For the text-containing cell, return its midpoint in [x, y] coordinate format. 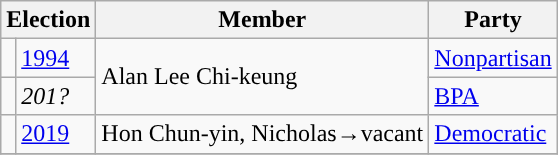
2019 [56, 134]
Hon Chun-yin, Nicholas→vacant [262, 134]
BPA [493, 96]
Member [262, 20]
Election [48, 20]
Nonpartisan [493, 58]
Democratic [493, 134]
Party [493, 20]
1994 [56, 58]
Alan Lee Chi-keung [262, 77]
201? [56, 96]
